Search for the cell housing the specified text and yield its [x, y] center coordinate. 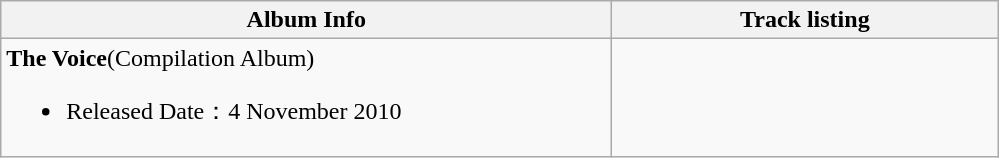
Album Info [306, 20]
The Voice(Compilation Album)Released Date：4 November 2010 [306, 98]
Track listing [805, 20]
